Find where the given text appears and provide that cell's center as (X, Y) coordinate. 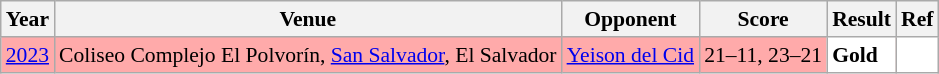
21–11, 23–21 (763, 55)
Opponent (630, 19)
Coliseo Complejo El Polvorín, San Salvador, El Salvador (308, 55)
Gold (862, 55)
Score (763, 19)
Result (862, 19)
Venue (308, 19)
Year (28, 19)
Ref (917, 19)
Yeison del Cid (630, 55)
2023 (28, 55)
